Extract the (X, Y) coordinate from the center of the cell holding the provided text.  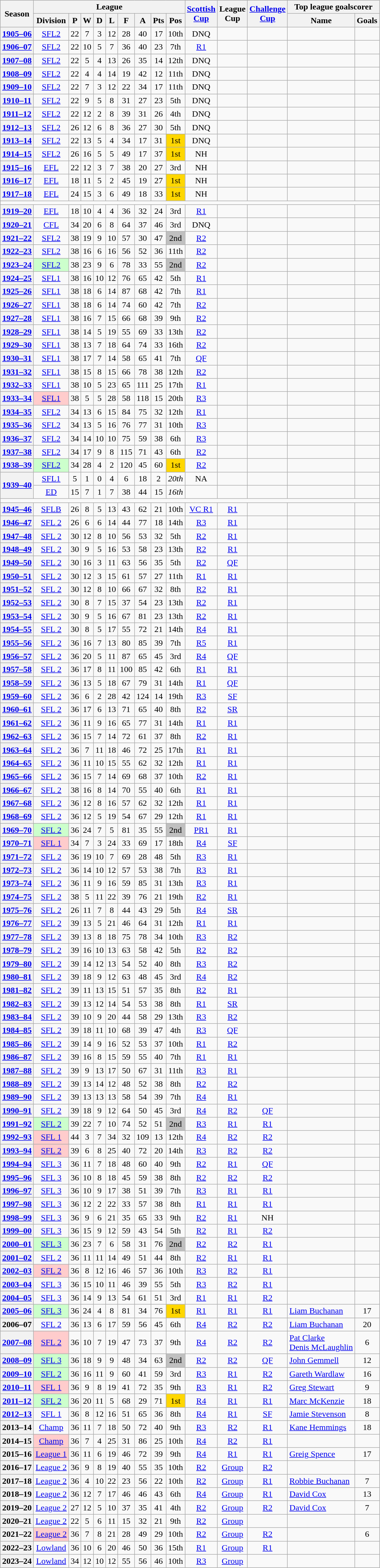
1996–97 (17, 1191)
D (100, 20)
2015–16 (17, 1454)
Division (51, 20)
1954–55 (17, 630)
1975–76 (17, 910)
15th (176, 1548)
115 (126, 452)
R5 (201, 643)
1927–28 (17, 318)
1997–98 (17, 1204)
1962–63 (17, 736)
NA (201, 479)
1914–15 (17, 154)
1974–75 (17, 897)
118 (143, 398)
1947–48 (17, 536)
Season (17, 14)
1913–14 (17, 140)
John Gemmell (321, 1361)
1953–54 (17, 616)
2021–22 (17, 1534)
79 (143, 683)
1925–26 (17, 291)
Pts (159, 20)
1963–64 (17, 750)
2004–05 (17, 1298)
1976–77 (17, 923)
1973–74 (17, 883)
1986–87 (17, 1057)
1937–38 (17, 452)
W (87, 20)
League 1 (51, 1454)
1917–18 (17, 194)
2000–01 (17, 1244)
1924–25 (17, 278)
2007–08 (17, 1343)
2013–14 (17, 1427)
Pos (176, 20)
1926–27 (17, 305)
1950–51 (17, 576)
PR1 (201, 830)
2019–20 (17, 1508)
1967–68 (17, 803)
1983–84 (17, 1017)
1920–21 (17, 225)
1970–71 (17, 843)
1957–58 (17, 670)
1933–34 (17, 398)
Goals (367, 20)
1955–56 (17, 643)
LeagueCup (232, 14)
1971–72 (17, 857)
1990–91 (17, 1111)
ED (51, 492)
1989–90 (17, 1097)
L (112, 20)
SFLB (51, 509)
1972–73 (17, 870)
1985–86 (17, 1044)
1980–81 (17, 977)
1979–80 (17, 963)
1981–82 (17, 990)
ScottishCup (201, 14)
1948–49 (17, 549)
111 (143, 385)
Pat ClarkeDenis McLaughlin (321, 1343)
1995–96 (17, 1177)
Top league goalscorer (334, 7)
84 (126, 412)
1966–67 (17, 790)
1928–29 (17, 331)
2001–02 (17, 1258)
2011–12 (17, 1401)
2010–11 (17, 1387)
2016–17 (17, 1468)
Marc McKenzie (321, 1401)
1988–89 (17, 1084)
124 (143, 696)
1935–36 (17, 425)
1951–52 (17, 589)
18th (176, 843)
109 (143, 1137)
2008–09 (17, 1361)
1934–35 (17, 412)
1961–62 (17, 723)
2003–04 (17, 1284)
Kane Hemmings (321, 1427)
1991–92 (17, 1124)
2017–18 (17, 1481)
2005–06 (17, 1311)
1959–60 (17, 696)
ChallengeCup (268, 14)
Gareth Wardlaw (321, 1374)
1982–83 (17, 1004)
1949–50 (17, 562)
1922–23 (17, 251)
1919–20 (17, 211)
1978–79 (17, 950)
1911–12 (17, 114)
1968–69 (17, 817)
1952–53 (17, 603)
1994–94 (17, 1164)
VC R1 (201, 509)
1938–39 (17, 465)
1936–37 (17, 439)
Greg Stewart (321, 1387)
120 (126, 465)
2006–07 (17, 1324)
1945–46 (17, 509)
1905–06 (17, 34)
70 (126, 790)
Robbie Buchanan (321, 1481)
2012–13 (17, 1414)
2014–15 (17, 1441)
0 (100, 479)
P (74, 20)
1984–85 (17, 1030)
1958–59 (17, 683)
1908–09 (17, 74)
2002–03 (17, 1271)
1960–61 (17, 710)
1930–31 (17, 358)
100 (126, 670)
Greig Spence (321, 1454)
1909–10 (17, 87)
2022–23 (17, 1548)
73 (143, 1343)
1969–70 (17, 830)
80 (126, 643)
1932–33 (17, 385)
1946–47 (17, 522)
A (143, 20)
1915–16 (17, 167)
1912–13 (17, 127)
1906–07 (17, 47)
86 (143, 1441)
Jamie Stevenson (321, 1414)
1998–99 (17, 1217)
1965–66 (17, 776)
1916–17 (17, 181)
1987–88 (17, 1070)
1921–22 (17, 238)
Name (321, 20)
2018–19 (17, 1494)
1929–30 (17, 345)
League (110, 7)
1977–78 (17, 937)
F (126, 20)
2020–21 (17, 1521)
CFL (51, 225)
1999–00 (17, 1231)
1939–40 (17, 485)
2023–24 (17, 1561)
1992–93 (17, 1137)
1923–24 (17, 265)
1964–65 (17, 763)
1931–32 (17, 372)
1907–08 (17, 60)
1956–57 (17, 656)
1993–94 (17, 1151)
2009–10 (17, 1374)
1910–11 (17, 100)
